Return [X, Y] of the center of cell containing provided text 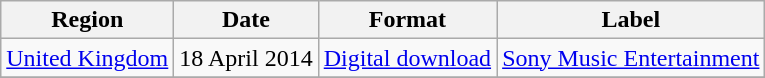
Digital download [407, 58]
Sony Music Entertainment [631, 58]
Region [88, 20]
Date [246, 20]
Format [407, 20]
United Kingdom [88, 58]
Label [631, 20]
18 April 2014 [246, 58]
